For the text-containing cell, return its midpoint in [X, Y] coordinate format. 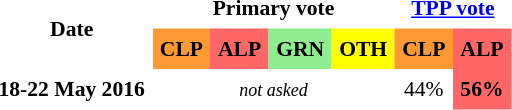
44% [424, 89]
not asked [273, 89]
56% [482, 89]
OTH [364, 48]
GRN [300, 48]
